Scan for the cell matching the given text and deliver its (X, Y) coordinate at center. 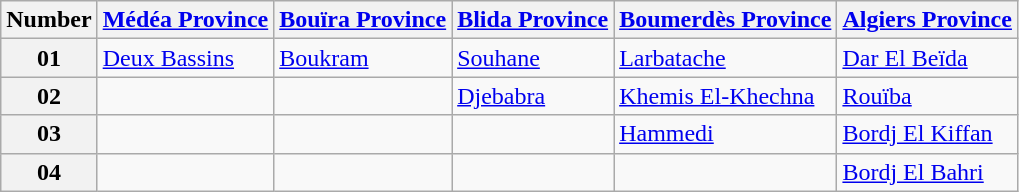
Algiers Province (928, 20)
04 (49, 172)
Larbatache (726, 58)
Khemis El-Khechna (726, 96)
03 (49, 134)
Souhane (533, 58)
Médéa Province (186, 20)
Number (49, 20)
Hammedi (726, 134)
Deux Bassins (186, 58)
02 (49, 96)
Rouïba (928, 96)
Dar El Beïda (928, 58)
Bordj El Bahri (928, 172)
01 (49, 58)
Bouïra Province (363, 20)
Boukram (363, 58)
Boumerdès Province (726, 20)
Blida Province (533, 20)
Bordj El Kiffan (928, 134)
Djebabra (533, 96)
